Scan for the cell matching the given text and deliver its (X, Y) coordinate at center. 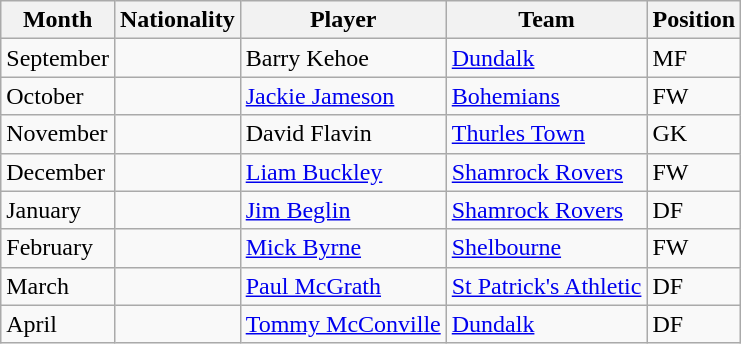
David Flavin (343, 134)
Position (694, 20)
Jackie Jameson (343, 96)
January (58, 210)
November (58, 134)
Bohemians (546, 96)
Liam Buckley (343, 172)
December (58, 172)
Player (343, 20)
Thurles Town (546, 134)
September (58, 58)
GK (694, 134)
Paul McGrath (343, 286)
February (58, 248)
Jim Beglin (343, 210)
March (58, 286)
October (58, 96)
Shelbourne (546, 248)
Nationality (177, 20)
Tommy McConville (343, 324)
Barry Kehoe (343, 58)
April (58, 324)
St Patrick's Athletic (546, 286)
Month (58, 20)
MF (694, 58)
Team (546, 20)
Mick Byrne (343, 248)
